Provide the [x, y] coordinate of the cell's center where the given text is located.  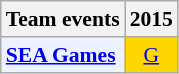
G [152, 55]
Team events [63, 19]
2015 [152, 19]
SEA Games [63, 55]
